Find where the given text appears and provide that cell's center as (X, Y) coordinate. 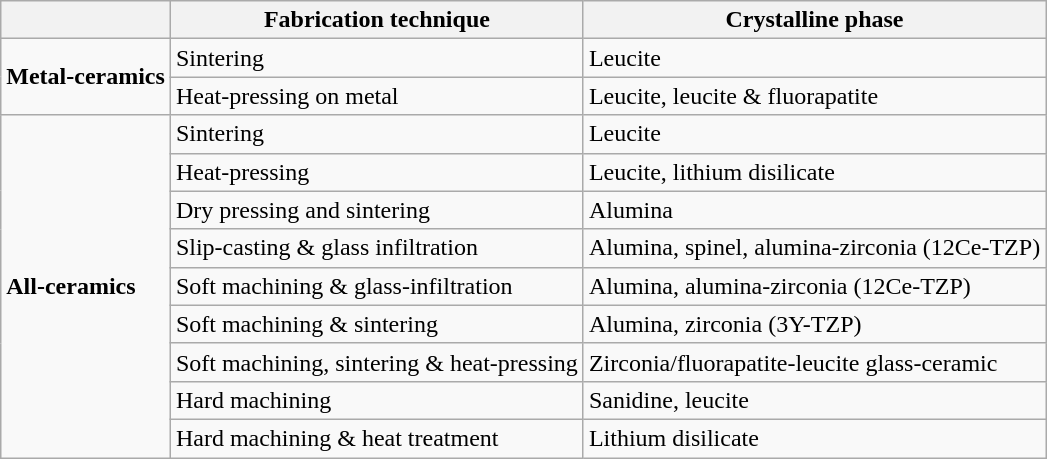
Crystalline phase (814, 20)
Sanidine, leucite (814, 400)
Soft machining, sintering & heat-pressing (376, 362)
Soft machining & sintering (376, 324)
Dry pressing and sintering (376, 210)
All-ceramics (86, 286)
Leucite, lithium disilicate (814, 172)
Zirconia/fluorapatite-leucite glass-ceramic (814, 362)
Slip-casting & glass infiltration (376, 248)
Hard machining (376, 400)
Alumina, alumina-zirconia (12Ce-TZP) (814, 286)
Lithium disilicate (814, 438)
Fabrication technique (376, 20)
Hard machining & heat treatment (376, 438)
Metal-ceramics (86, 77)
Heat-pressing on metal (376, 96)
Leucite, leucite & fluorapatite (814, 96)
Heat-pressing (376, 172)
Soft machining & glass-infiltration (376, 286)
Alumina, spinel, alumina-zirconia (12Ce-TZP) (814, 248)
Alumina (814, 210)
Alumina, zirconia (3Y-TZP) (814, 324)
